Pinpoint the cell where the given text exists, returning its [X, Y] midpoint coordinate. 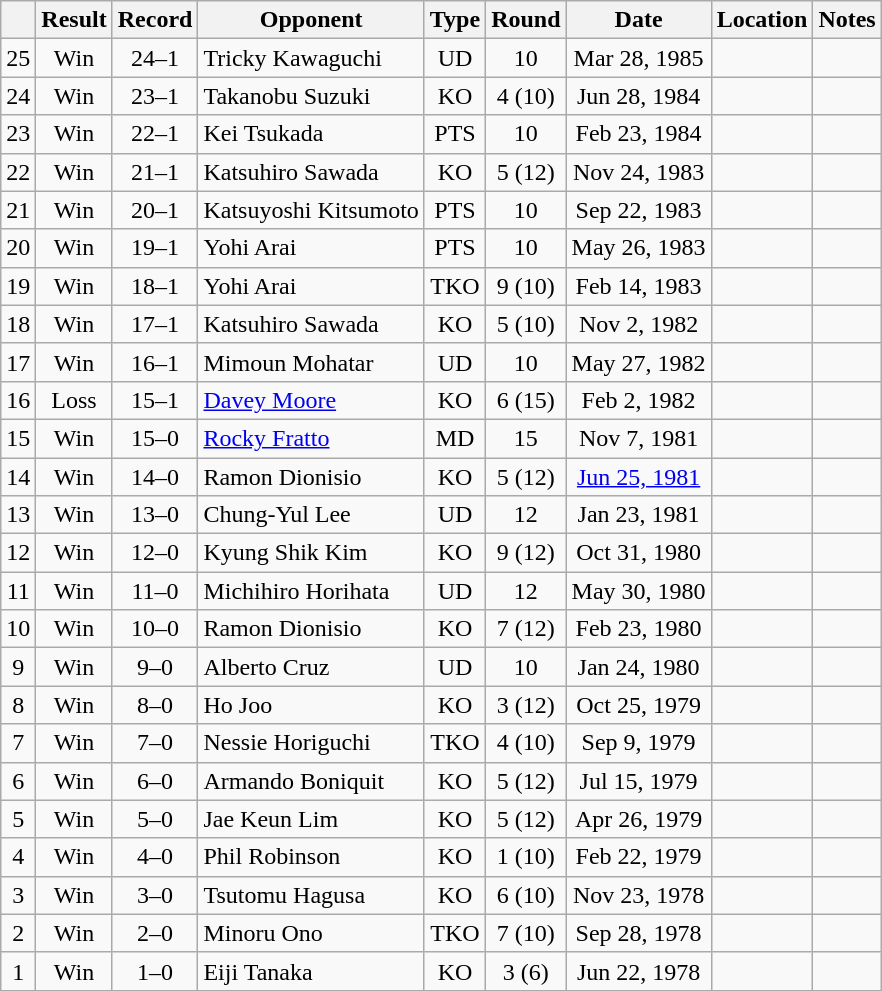
15–1 [155, 400]
12–0 [155, 553]
Opponent [311, 20]
24–1 [155, 58]
Takanobu Suzuki [311, 96]
18–1 [155, 286]
16–1 [155, 362]
Jun 28, 1984 [638, 96]
4 [18, 857]
Round [526, 20]
6 [18, 781]
Feb 14, 1983 [638, 286]
6 (15) [526, 400]
4–0 [155, 857]
7–0 [155, 743]
3 (6) [526, 971]
23 [18, 134]
Jan 23, 1981 [638, 515]
6 (10) [526, 895]
Katsuyoshi Kitsumoto [311, 210]
24 [18, 96]
10–0 [155, 629]
Minoru Ono [311, 933]
11–0 [155, 591]
Sep 28, 1978 [638, 933]
5 [18, 819]
Davey Moore [311, 400]
6–0 [155, 781]
21 [18, 210]
Jun 22, 1978 [638, 971]
Kei Tsukada [311, 134]
Mimoun Mohatar [311, 362]
23–1 [155, 96]
Sep 22, 1983 [638, 210]
5 (10) [526, 324]
Chung-Yul Lee [311, 515]
19–1 [155, 248]
9 (12) [526, 553]
5–0 [155, 819]
15–0 [155, 438]
Kyung Shik Kim [311, 553]
Michihiro Horihata [311, 591]
Jun 25, 1981 [638, 477]
1 (10) [526, 857]
17–1 [155, 324]
Date [638, 20]
13 [18, 515]
Alberto Cruz [311, 667]
May 30, 1980 [638, 591]
Eiji Tanaka [311, 971]
Sep 9, 1979 [638, 743]
7 (10) [526, 933]
Nov 24, 1983 [638, 172]
Feb 2, 1982 [638, 400]
MD [454, 438]
3 [18, 895]
17 [18, 362]
Jae Keun Lim [311, 819]
May 27, 1982 [638, 362]
May 26, 1983 [638, 248]
7 (12) [526, 629]
8–0 [155, 705]
13–0 [155, 515]
22 [18, 172]
14 [18, 477]
Tricky Kawaguchi [311, 58]
9–0 [155, 667]
Record [155, 20]
Notes [847, 20]
Loss [74, 400]
Nov 23, 1978 [638, 895]
Armando Boniquit [311, 781]
1–0 [155, 971]
7 [18, 743]
21–1 [155, 172]
Location [762, 20]
Apr 26, 1979 [638, 819]
20–1 [155, 210]
22–1 [155, 134]
11 [18, 591]
2 [18, 933]
Phil Robinson [311, 857]
Result [74, 20]
Jan 24, 1980 [638, 667]
Mar 28, 1985 [638, 58]
9 [18, 667]
1 [18, 971]
Oct 31, 1980 [638, 553]
14–0 [155, 477]
Jul 15, 1979 [638, 781]
Nov 7, 1981 [638, 438]
Nessie Horiguchi [311, 743]
18 [18, 324]
Feb 22, 1979 [638, 857]
16 [18, 400]
Feb 23, 1984 [638, 134]
Nov 2, 1982 [638, 324]
Rocky Fratto [311, 438]
Tsutomu Hagusa [311, 895]
Ho Joo [311, 705]
9 (10) [526, 286]
3 (12) [526, 705]
19 [18, 286]
Feb 23, 1980 [638, 629]
3–0 [155, 895]
2–0 [155, 933]
Type [454, 20]
8 [18, 705]
25 [18, 58]
20 [18, 248]
Oct 25, 1979 [638, 705]
